Return [X, Y] of the center of cell containing provided text 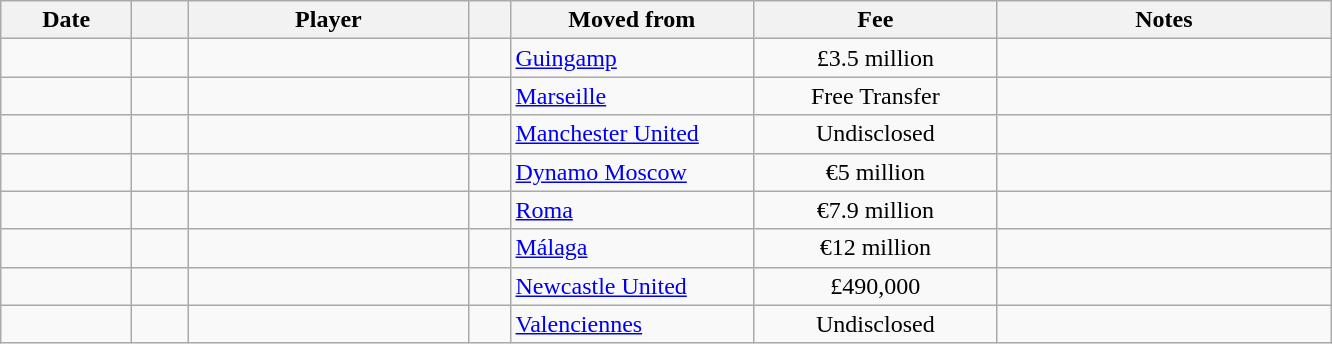
Free Transfer [876, 96]
Dynamo Moscow [632, 172]
Newcastle United [632, 286]
Player [328, 20]
Valenciennes [632, 324]
Moved from [632, 20]
Guingamp [632, 58]
£3.5 million [876, 58]
Manchester United [632, 134]
Roma [632, 210]
Fee [876, 20]
€5 million [876, 172]
£490,000 [876, 286]
Date [66, 20]
€7.9 million [876, 210]
Marseille [632, 96]
Málaga [632, 248]
€12 million [876, 248]
Notes [1164, 20]
